Identify which cell holds the provided text, then report its (X, Y) central coordinate. 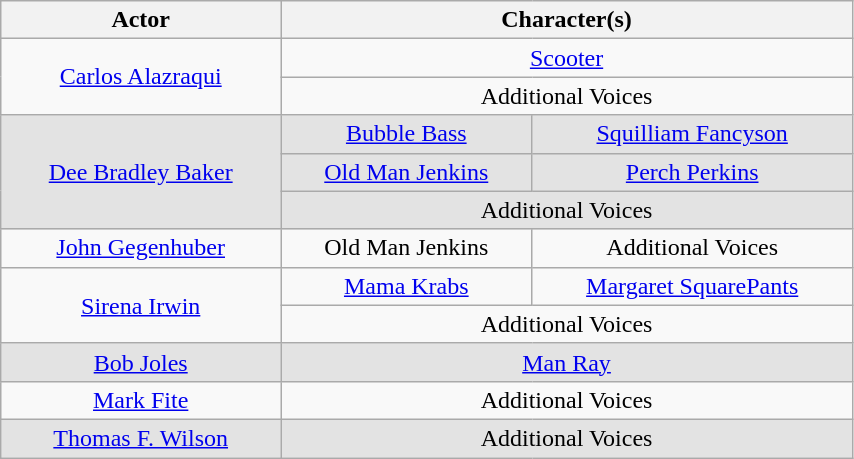
Mark Fite (141, 400)
Scooter (567, 58)
Thomas F. Wilson (141, 438)
Squilliam Fancyson (692, 134)
Man Ray (567, 362)
Margaret SquarePants (692, 286)
Carlos Alazraqui (141, 77)
Bob Joles (141, 362)
Actor (141, 20)
Mama Krabs (406, 286)
Character(s) (567, 20)
Bubble Bass (406, 134)
Sirena Irwin (141, 305)
Perch Perkins (692, 172)
John Gegenhuber (141, 248)
Dee Bradley Baker (141, 172)
